For the text-containing cell, return its midpoint in (X, Y) coordinate format. 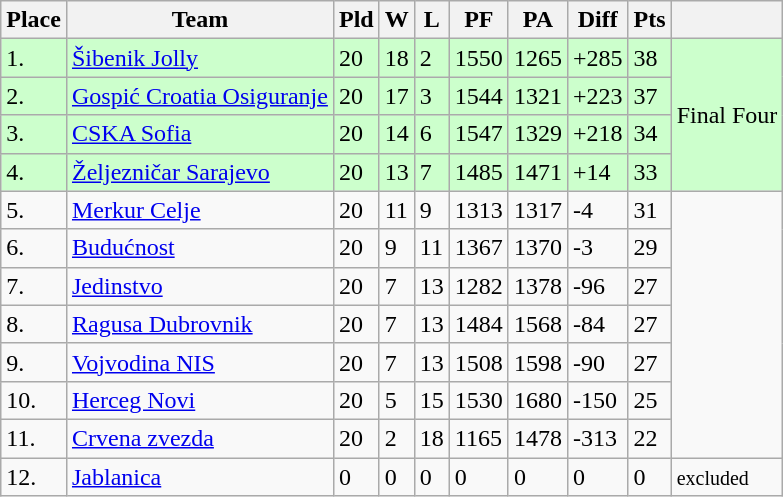
excluded (727, 477)
Pld (356, 20)
15 (432, 400)
1478 (538, 438)
-96 (598, 286)
Ragusa Dubrovnik (200, 324)
Jablanica (200, 477)
8. (34, 324)
+285 (598, 58)
1313 (478, 210)
10. (34, 400)
1367 (478, 248)
Šibenik Jolly (200, 58)
CSKA Sofia (200, 134)
17 (396, 96)
Pts (650, 20)
-3 (598, 248)
Diff (598, 20)
1508 (478, 362)
29 (650, 248)
L (432, 20)
-150 (598, 400)
1568 (538, 324)
+218 (598, 134)
1530 (478, 400)
-84 (598, 324)
7. (34, 286)
11. (34, 438)
Jedinstvo (200, 286)
34 (650, 134)
25 (650, 400)
1321 (538, 96)
1165 (478, 438)
PF (478, 20)
W (396, 20)
1471 (538, 172)
1547 (478, 134)
+223 (598, 96)
1. (34, 58)
Gospić Croatia Osiguranje (200, 96)
1282 (478, 286)
-4 (598, 210)
5 (396, 400)
Budućnost (200, 248)
1370 (538, 248)
3. (34, 134)
22 (650, 438)
Merkur Celje (200, 210)
4. (34, 172)
3 (432, 96)
-313 (598, 438)
6 (432, 134)
2. (34, 96)
1317 (538, 210)
Place (34, 20)
9. (34, 362)
-90 (598, 362)
33 (650, 172)
Crvena zvezda (200, 438)
1485 (478, 172)
31 (650, 210)
Team (200, 20)
1550 (478, 58)
1329 (538, 134)
Željezničar Sarajevo (200, 172)
6. (34, 248)
1484 (478, 324)
14 (396, 134)
5. (34, 210)
Final Four (727, 115)
1378 (538, 286)
Vojvodina NIS (200, 362)
1265 (538, 58)
+14 (598, 172)
38 (650, 58)
PA (538, 20)
1544 (478, 96)
1598 (538, 362)
12. (34, 477)
1680 (538, 400)
37 (650, 96)
Herceg Novi (200, 400)
